Provide the (x, y) coordinate of the cell's center where the given text is located.  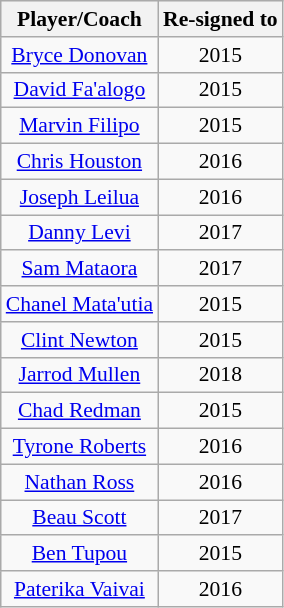
David Fa'alogo (80, 90)
2018 (220, 375)
Player/Coach (80, 19)
Bryce Donovan (80, 55)
Marvin Filipo (80, 126)
Joseph Leilua (80, 197)
Beau Scott (80, 518)
Sam Mataora (80, 269)
Tyrone Roberts (80, 447)
Danny Levi (80, 233)
Chanel Mata'utia (80, 304)
Ben Tupou (80, 554)
Clint Newton (80, 340)
Jarrod Mullen (80, 375)
Nathan Ross (80, 482)
Chris Houston (80, 162)
Chad Redman (80, 411)
Paterika Vaivai (80, 589)
Re-signed to (220, 19)
